From the cell containing the given text, extract its center point as [x, y] coordinate. 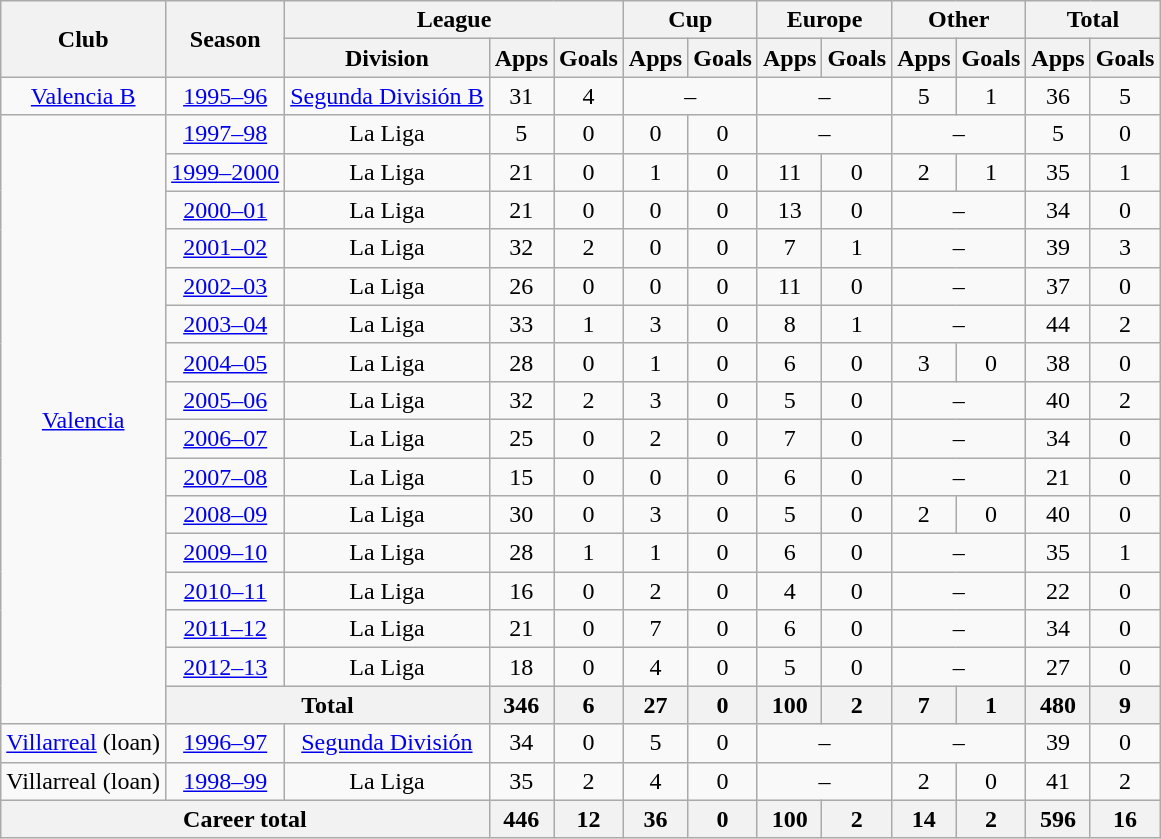
Valencia [84, 420]
41 [1058, 781]
1997–98 [226, 134]
2000–01 [226, 210]
Career total [245, 819]
2006–07 [226, 438]
13 [789, 210]
38 [1058, 362]
Valencia B [84, 96]
26 [521, 286]
2001–02 [226, 248]
480 [1058, 705]
2009–10 [226, 553]
2002–03 [226, 286]
League [454, 20]
2008–09 [226, 515]
Segunda División [387, 743]
596 [1058, 819]
8 [789, 324]
Cup [690, 20]
2007–08 [226, 477]
Europe [824, 20]
1996–97 [226, 743]
2004–05 [226, 362]
Club [84, 39]
14 [924, 819]
15 [521, 477]
Division [387, 58]
30 [521, 515]
2005–06 [226, 400]
2010–11 [226, 591]
2012–13 [226, 667]
31 [521, 96]
346 [521, 705]
9 [1125, 705]
446 [521, 819]
18 [521, 667]
33 [521, 324]
12 [589, 819]
1998–99 [226, 781]
1999–2000 [226, 172]
Season [226, 39]
22 [1058, 591]
25 [521, 438]
Segunda División B [387, 96]
44 [1058, 324]
1995–96 [226, 96]
37 [1058, 286]
2011–12 [226, 629]
2003–04 [226, 324]
Other [959, 20]
